Capture the cell that displays the provided text and extract its [x, y] central coordinate. 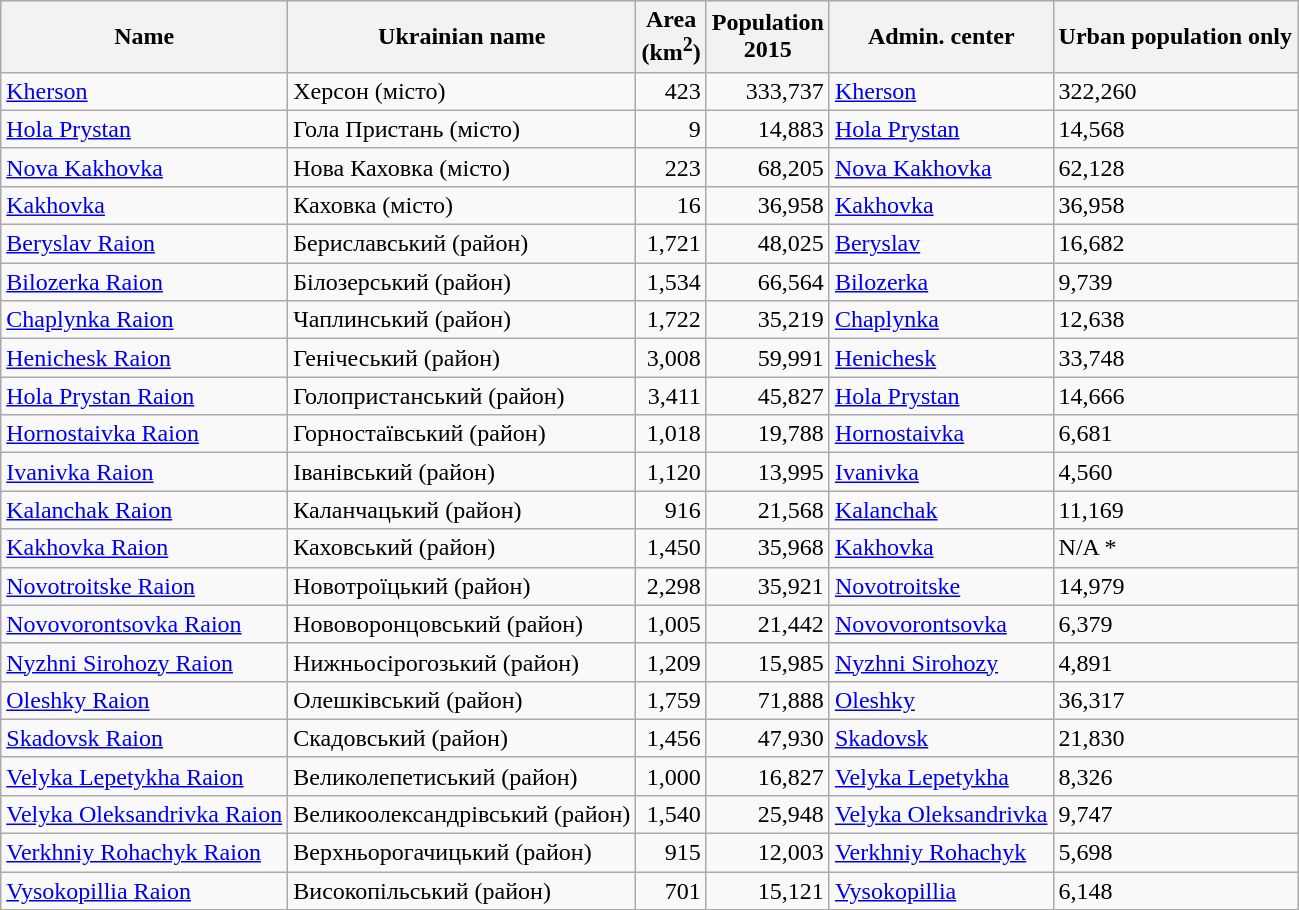
1,018 [671, 434]
16,827 [768, 776]
Novovorontsovka [941, 624]
1,005 [671, 624]
3,411 [671, 396]
423 [671, 91]
Каховський (район) [462, 548]
Ivanivka [941, 472]
25,948 [768, 814]
Velyka Lepetykha [941, 776]
Олешківський (район) [462, 700]
Ivanivka Raion [144, 472]
4,891 [1175, 662]
Verkhniy Rohachyk Raion [144, 853]
Нова Каховкa (місто) [462, 167]
Skadovsk [941, 738]
8,326 [1175, 776]
9 [671, 129]
Velyka Oleksandrivka Raion [144, 814]
Nyzhni Sirohozy Raion [144, 662]
12,003 [768, 853]
Nyzhni Sirohozy [941, 662]
1,000 [671, 776]
Каланчацький (район) [462, 510]
Chaplynka Raion [144, 320]
15,985 [768, 662]
33,748 [1175, 358]
35,219 [768, 320]
Ukrainian name [462, 37]
5,698 [1175, 853]
Vysokopillia [941, 891]
4,560 [1175, 472]
Нижньосірогозький (район) [462, 662]
14,979 [1175, 586]
Henichesk [941, 358]
Каховкa (місто) [462, 205]
Чаплинський (район) [462, 320]
3,008 [671, 358]
16,682 [1175, 244]
21,568 [768, 510]
62,128 [1175, 167]
Velyka Oleksandrivka [941, 814]
1,722 [671, 320]
16 [671, 205]
Velyka Lepetykha Raion [144, 776]
Високопільський (район) [462, 891]
Нововоронцовський (район) [462, 624]
36,317 [1175, 700]
45,827 [768, 396]
915 [671, 853]
Admin. center [941, 37]
Великоолександрівський (район) [462, 814]
Hornostaivka [941, 434]
Білозерський (район) [462, 282]
Іванівський (район) [462, 472]
9,747 [1175, 814]
Hornostaivka Raion [144, 434]
6,148 [1175, 891]
Верхньорогачицький (район) [462, 853]
Bilozerka Raion [144, 282]
Area (km2) [671, 37]
Скадовський (район) [462, 738]
Verkhniy Rohachyk [941, 853]
6,681 [1175, 434]
Name [144, 37]
21,830 [1175, 738]
1,209 [671, 662]
35,921 [768, 586]
12,638 [1175, 320]
Kalanchak [941, 510]
59,991 [768, 358]
1,540 [671, 814]
N/A * [1175, 548]
21,442 [768, 624]
14,666 [1175, 396]
Vysokopillia Raion [144, 891]
Beryslav [941, 244]
Population2015 [768, 37]
Hola Prystan Raion [144, 396]
1,721 [671, 244]
11,169 [1175, 510]
Горностаївський (район) [462, 434]
Urban population only [1175, 37]
Генічеський (район) [462, 358]
1,534 [671, 282]
1,456 [671, 738]
Skadovsk Raion [144, 738]
Henichesk Raion [144, 358]
1,759 [671, 700]
333,737 [768, 91]
6,379 [1175, 624]
322,260 [1175, 91]
Beryslav Raion [144, 244]
14,568 [1175, 129]
Kalanchak Raion [144, 510]
15,121 [768, 891]
Novotroitske Raion [144, 586]
Oleshky [941, 700]
13,995 [768, 472]
Novovorontsovka Raion [144, 624]
19,788 [768, 434]
47,930 [768, 738]
916 [671, 510]
Новотроїцький (район) [462, 586]
Гола Пристань (місто) [462, 129]
71,888 [768, 700]
Херсон (місто) [462, 91]
Bilozerka [941, 282]
66,564 [768, 282]
48,025 [768, 244]
Бериславський (район) [462, 244]
223 [671, 167]
35,968 [768, 548]
Novotroitske [941, 586]
9,739 [1175, 282]
68,205 [768, 167]
Oleshky Raion [144, 700]
1,450 [671, 548]
1,120 [671, 472]
Kakhovka Raion [144, 548]
Chaplynka [941, 320]
14,883 [768, 129]
Голопристанський (район) [462, 396]
2,298 [671, 586]
Великолепетиський (район) [462, 776]
701 [671, 891]
